Find where the given text appears and provide that cell's center as [x, y] coordinate. 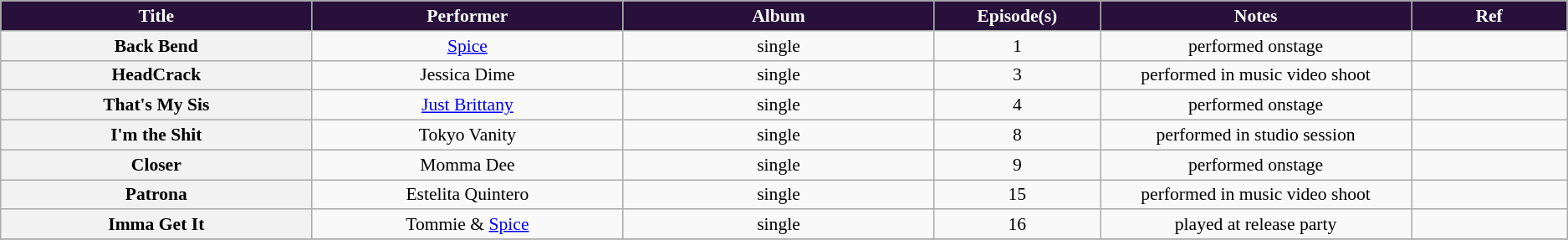
Notes [1256, 16]
performed in studio session [1256, 135]
Tokyo Vanity [467, 135]
Estelita Quintero [467, 195]
3 [1017, 75]
Spice [467, 46]
Just Brittany [467, 105]
Imma Get It [156, 225]
Tommie & Spice [467, 225]
played at release party [1256, 225]
Title [156, 16]
16 [1017, 225]
Momma Dee [467, 165]
I'm the Shit [156, 135]
Back Bend [156, 46]
1 [1017, 46]
Jessica Dime [467, 75]
15 [1017, 195]
Patrona [156, 195]
Ref [1489, 16]
Episode(s) [1017, 16]
That's My Sis [156, 105]
9 [1017, 165]
HeadCrack [156, 75]
Performer [467, 16]
Closer [156, 165]
4 [1017, 105]
Album [779, 16]
8 [1017, 135]
